For the text-containing cell, return its midpoint in (x, y) coordinate format. 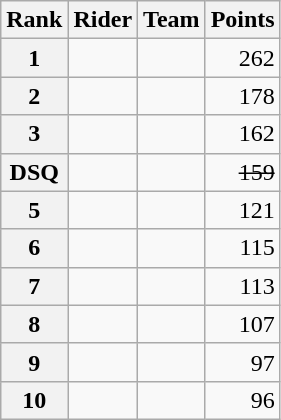
DSQ (34, 172)
7 (34, 286)
5 (34, 210)
96 (242, 400)
6 (34, 248)
2 (34, 96)
1 (34, 58)
121 (242, 210)
262 (242, 58)
Rank (34, 20)
97 (242, 362)
8 (34, 324)
113 (242, 286)
Rider (103, 20)
9 (34, 362)
3 (34, 134)
107 (242, 324)
10 (34, 400)
159 (242, 172)
178 (242, 96)
Points (242, 20)
Team (172, 20)
115 (242, 248)
162 (242, 134)
